Identify which cell holds the provided text, then report its (x, y) central coordinate. 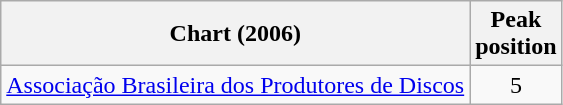
5 (516, 85)
Peakposition (516, 34)
Associação Brasileira dos Produtores de Discos (236, 85)
Chart (2006) (236, 34)
